Detect which cell encompasses the target text, then output its [X, Y] center coordinate. 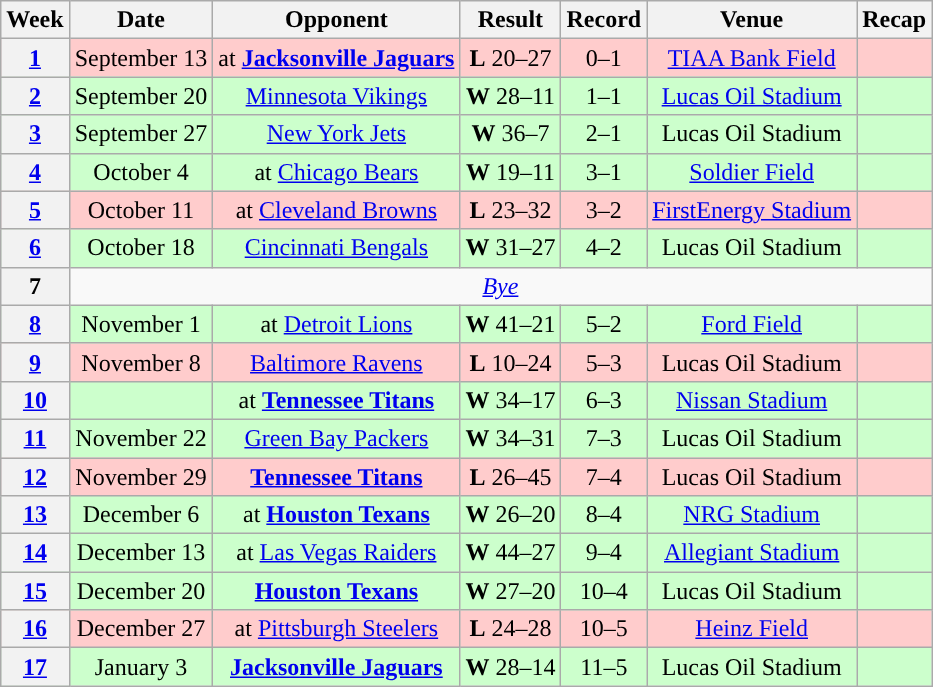
1 [35, 58]
November 29 [141, 477]
W 31–27 [510, 248]
at Jacksonville Jaguars [336, 58]
October 11 [141, 210]
15 [35, 591]
Week [35, 20]
Cincinnati Bengals [336, 248]
0–1 [604, 58]
L 24–28 [510, 629]
17 [35, 667]
6–3 [604, 400]
6 [35, 248]
Green Bay Packers [336, 438]
9–4 [604, 553]
Jacksonville Jaguars [336, 667]
Recap [894, 20]
10–5 [604, 629]
8–4 [604, 515]
W 28–11 [510, 96]
November 22 [141, 438]
12 [35, 477]
L 10–24 [510, 362]
December 13 [141, 553]
5–3 [604, 362]
December 20 [141, 591]
2–1 [604, 134]
Soldier Field [752, 172]
1–1 [604, 96]
16 [35, 629]
3–1 [604, 172]
2 [35, 96]
September 27 [141, 134]
Result [510, 20]
W 19–11 [510, 172]
L 20–27 [510, 58]
3 [35, 134]
W 44–27 [510, 553]
New York Jets [336, 134]
September 13 [141, 58]
4–2 [604, 248]
at Houston Texans [336, 515]
at Tennessee Titans [336, 400]
at Cleveland Browns [336, 210]
Venue [752, 20]
Minnesota Vikings [336, 96]
Heinz Field [752, 629]
3–2 [604, 210]
5–2 [604, 324]
October 4 [141, 172]
Record [604, 20]
Date [141, 20]
at Pittsburgh Steelers [336, 629]
5 [35, 210]
September 20 [141, 96]
W 34–17 [510, 400]
10 [35, 400]
at Las Vegas Raiders [336, 553]
Tennessee Titans [336, 477]
7–4 [604, 477]
Baltimore Ravens [336, 362]
7–3 [604, 438]
TIAA Bank Field [752, 58]
Opponent [336, 20]
W 28–14 [510, 667]
NRG Stadium [752, 515]
November 1 [141, 324]
FirstEnergy Stadium [752, 210]
13 [35, 515]
9 [35, 362]
Houston Texans [336, 591]
January 3 [141, 667]
Nissan Stadium [752, 400]
L 26–45 [510, 477]
14 [35, 553]
4 [35, 172]
Bye [500, 286]
11–5 [604, 667]
W 26–20 [510, 515]
at Chicago Bears [336, 172]
October 18 [141, 248]
November 8 [141, 362]
11 [35, 438]
December 27 [141, 629]
W 34–31 [510, 438]
at Detroit Lions [336, 324]
10–4 [604, 591]
Ford Field [752, 324]
7 [35, 286]
Allegiant Stadium [752, 553]
8 [35, 324]
W 36–7 [510, 134]
L 23–32 [510, 210]
W 41–21 [510, 324]
W 27–20 [510, 591]
December 6 [141, 515]
